Return [x, y] of the center of cell containing provided text 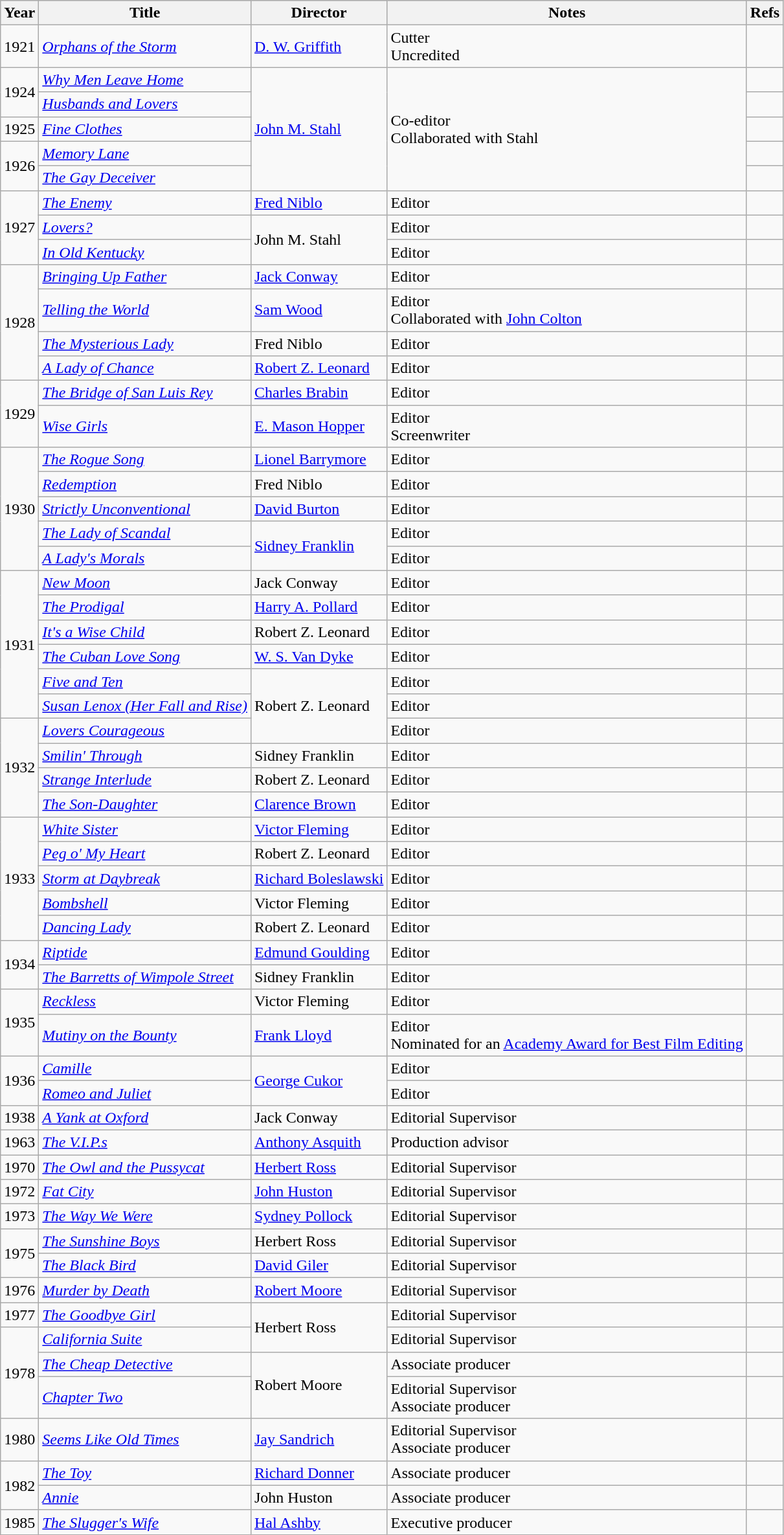
Storm at Daybreak [145, 879]
Notes [567, 13]
Bombshell [145, 903]
1929 [19, 414]
Orphans of the Storm [145, 47]
Smilin' Through [145, 756]
1935 [19, 1023]
1928 [19, 322]
Richard Boleslawski [319, 879]
Seems Like Old Times [145, 1440]
1980 [19, 1440]
Susan Lenox (Her Fall and Rise) [145, 706]
1926 [19, 166]
The Cuban Love Song [145, 656]
Anthony Asquith [319, 1142]
A Yank at Oxford [145, 1117]
1931 [19, 644]
Sam Wood [319, 309]
1936 [19, 1081]
Telling the World [145, 309]
The Toy [145, 1473]
Romeo and Juliet [145, 1093]
1973 [19, 1216]
The Cheap Detective [145, 1364]
Dancing Lady [145, 928]
Director [319, 13]
1978 [19, 1373]
1975 [19, 1253]
Murder by Death [145, 1290]
1977 [19, 1315]
1985 [19, 1522]
Mutiny on the Bounty [145, 1035]
Jay Sandrich [319, 1440]
Harry A. Pollard [319, 607]
1921 [19, 47]
The Goodbye Girl [145, 1315]
The V.I.P.s [145, 1142]
The Rogue Song [145, 460]
The Owl and the Pussycat [145, 1167]
Frank Lloyd [319, 1035]
The Slugger's Wife [145, 1522]
1972 [19, 1192]
Redemption [145, 484]
David Burton [319, 509]
The Barretts of Wimpole Street [145, 977]
The Lady of Scandal [145, 533]
The Way We Were [145, 1216]
The Bridge of San Luis Rey [145, 393]
EditorNominated for an Academy Award for Best Film Editing [567, 1035]
Edmund Goulding [319, 952]
Peg o' My Heart [145, 854]
The Black Bird [145, 1266]
Sydney Pollock [319, 1216]
Riptide [145, 952]
The Prodigal [145, 607]
Executive producer [567, 1522]
A Lady's Morals [145, 558]
Memory Lane [145, 153]
Year [19, 13]
Clarence Brown [319, 805]
Why Men Leave Home [145, 80]
Strictly Unconventional [145, 509]
Chapter Two [145, 1397]
California Suite [145, 1339]
Fat City [145, 1192]
In Old Kentucky [145, 252]
Bringing Up Father [145, 276]
Lovers Courageous [145, 730]
Production advisor [567, 1142]
The Mysterious Lady [145, 344]
1982 [19, 1485]
Richard Donner [319, 1473]
George Cukor [319, 1081]
White Sister [145, 829]
The Enemy [145, 203]
Lionel Barrymore [319, 460]
E. Mason Hopper [319, 426]
1976 [19, 1290]
Charles Brabin [319, 393]
The Gay Deceiver [145, 178]
Five and Ten [145, 681]
1924 [19, 92]
Co-editorCollaborated with Stahl [567, 129]
Title [145, 13]
EditorCollaborated with John Colton [567, 309]
Husbands and Lovers [145, 104]
The Sunshine Boys [145, 1241]
1933 [19, 879]
1970 [19, 1167]
W. S. Van Dyke [319, 656]
Strange Interlude [145, 780]
Refs [765, 13]
A Lady of Chance [145, 368]
1963 [19, 1142]
Lovers? [145, 227]
New Moon [145, 583]
1927 [19, 227]
Wise Girls [145, 426]
Fine Clothes [145, 129]
1934 [19, 965]
EditorScreenwriter [567, 426]
1938 [19, 1117]
Camille [145, 1068]
Hal Ashby [319, 1522]
It's a Wise Child [145, 632]
1925 [19, 129]
1932 [19, 767]
CutterUncredited [567, 47]
Reckless [145, 1002]
The Son-Daughter [145, 805]
D. W. Griffith [319, 47]
David Giler [319, 1266]
1930 [19, 509]
Annie [145, 1497]
